Locate the cell with the specified text and output its [X, Y] center coordinate. 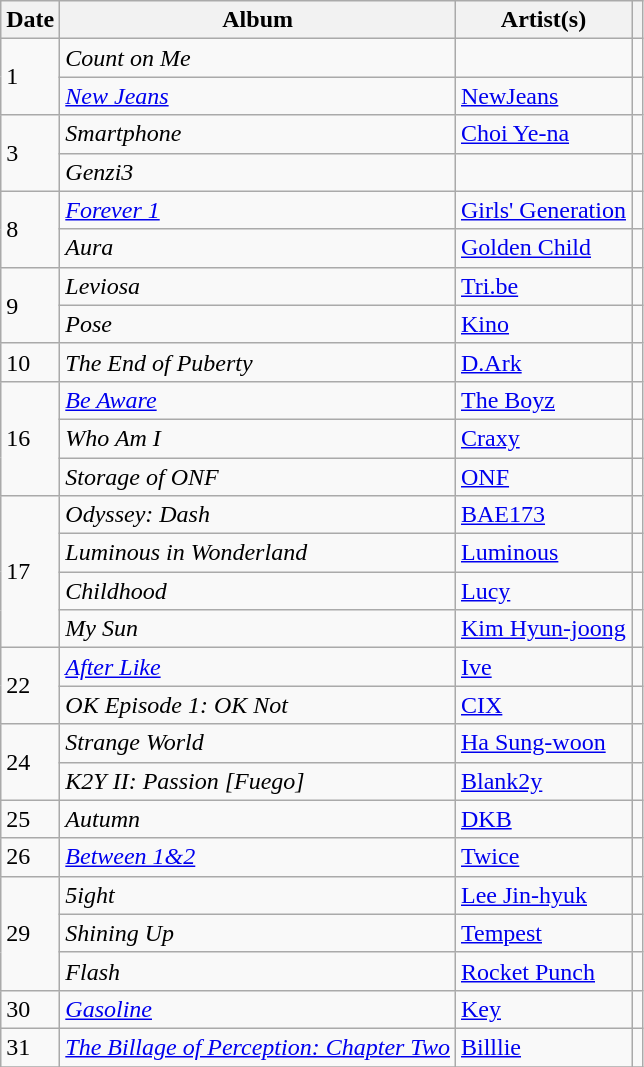
Girls' Generation [543, 210]
The End of Puberty [258, 362]
Luminous [543, 553]
Ive [543, 667]
5ight [258, 895]
OK Episode 1: OK Not [258, 705]
Kim Hyun-joong [543, 629]
Odyssey: Dash [258, 515]
Flash [258, 971]
Billlie [543, 1047]
9 [30, 305]
Artist(s) [543, 20]
BAE173 [543, 515]
Genzi3 [258, 172]
24 [30, 762]
Lucy [543, 591]
17 [30, 572]
Date [30, 20]
Aura [258, 248]
ONF [543, 477]
1 [30, 77]
Smartphone [258, 134]
Luminous in Wonderland [258, 553]
Album [258, 20]
Twice [543, 857]
D.Ark [543, 362]
NewJeans [543, 96]
K2Y II: Passion [Fuego] [258, 781]
Strange World [258, 743]
Be Aware [258, 400]
Who Am I [258, 438]
Tri.be [543, 286]
Pose [258, 324]
31 [30, 1047]
22 [30, 686]
Shining Up [258, 933]
My Sun [258, 629]
Forever 1 [258, 210]
Kino [543, 324]
10 [30, 362]
Blank2y [543, 781]
Golden Child [543, 248]
Choi Ye-na [543, 134]
DKB [543, 819]
New Jeans [258, 96]
Tempest [543, 933]
The Boyz [543, 400]
29 [30, 933]
Key [543, 1009]
25 [30, 819]
After Like [258, 667]
Rocket Punch [543, 971]
Between 1&2 [258, 857]
3 [30, 153]
Count on Me [258, 58]
Gasoline [258, 1009]
Craxy [543, 438]
The Billage of Perception: Chapter Two [258, 1047]
16 [30, 438]
Leviosa [258, 286]
Lee Jin-hyuk [543, 895]
30 [30, 1009]
Childhood [258, 591]
8 [30, 229]
CIX [543, 705]
Ha Sung-woon [543, 743]
26 [30, 857]
Autumn [258, 819]
Storage of ONF [258, 477]
